Detect which cell encompasses the target text, then output its (X, Y) center coordinate. 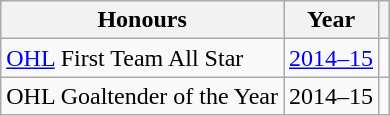
OHL Goaltender of the Year (142, 96)
Honours (142, 20)
OHL First Team All Star (142, 58)
Year (332, 20)
